Find where the given text appears and provide that cell's center as (X, Y) coordinate. 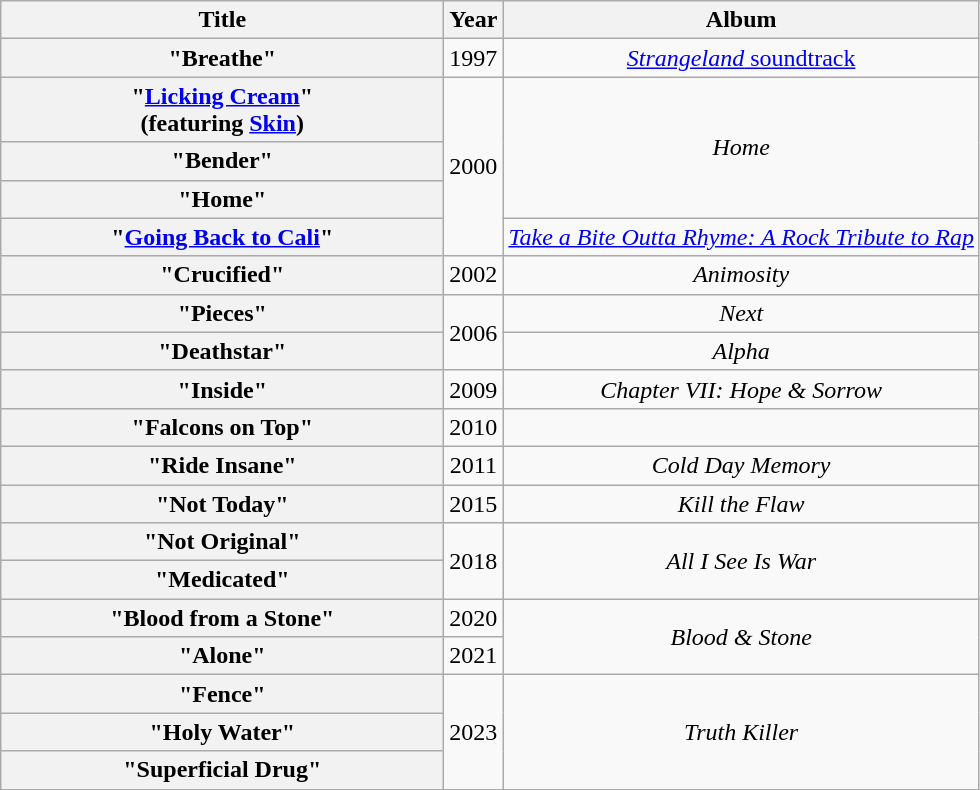
2023 (474, 732)
Title (222, 20)
Next (742, 313)
2021 (474, 656)
2011 (474, 465)
"Deathstar" (222, 351)
2015 (474, 503)
"Licking Cream"(featuring Skin) (222, 110)
"Medicated" (222, 580)
"Superficial Drug" (222, 770)
All I See Is War (742, 561)
2009 (474, 389)
"Inside" (222, 389)
2018 (474, 561)
Kill the Flaw (742, 503)
"Going Back to Cali" (222, 237)
2006 (474, 332)
Cold Day Memory (742, 465)
Truth Killer (742, 732)
"Holy Water" (222, 732)
"Not Original" (222, 542)
"Alone" (222, 656)
Album (742, 20)
Alpha (742, 351)
"Bender" (222, 161)
"Breathe" (222, 58)
Animosity (742, 275)
2020 (474, 618)
"Home" (222, 199)
2002 (474, 275)
"Falcons on Top" (222, 427)
"Not Today" (222, 503)
Blood & Stone (742, 637)
Home (742, 148)
1997 (474, 58)
"Pieces" (222, 313)
"Fence" (222, 694)
"Blood from a Stone" (222, 618)
2000 (474, 166)
Chapter VII: Hope & Sorrow (742, 389)
Take a Bite Outta Rhyme: A Rock Tribute to Rap (742, 237)
Strangeland soundtrack (742, 58)
2010 (474, 427)
"Crucified" (222, 275)
"Ride Insane" (222, 465)
Year (474, 20)
